Capture the cell that displays the provided text and extract its (x, y) central coordinate. 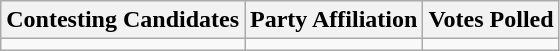
Party Affiliation (334, 20)
Contesting Candidates (123, 20)
Votes Polled (491, 20)
